Capture the cell that displays the provided text and extract its [X, Y] central coordinate. 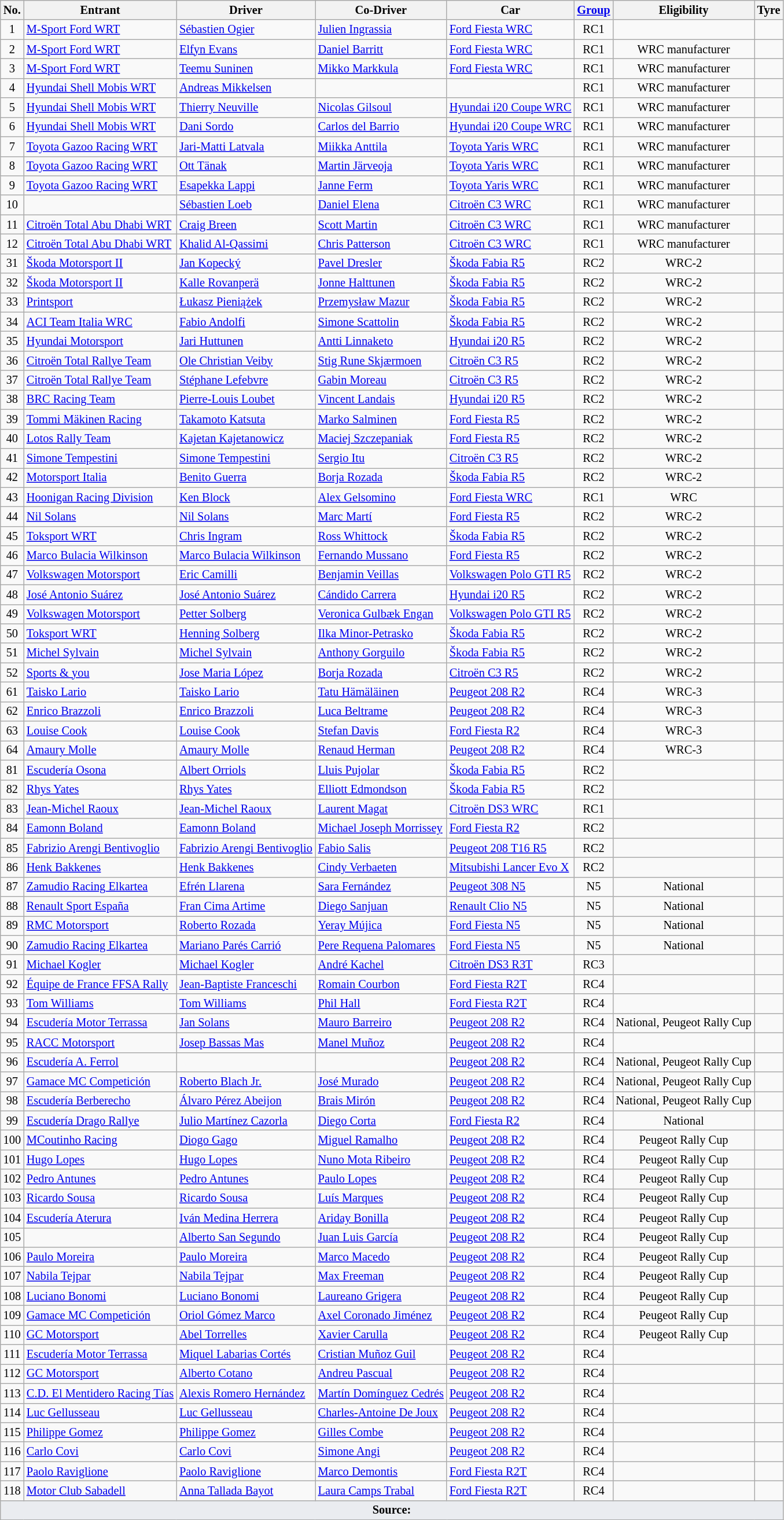
Maciej Szczepaniak [381, 439]
Mikko Markkula [381, 68]
Group [594, 10]
Daniel Barritt [381, 49]
Jean-Baptiste Franceschi [246, 984]
Petter Solberg [246, 614]
92 [12, 984]
88 [12, 906]
Motorsport Italia [100, 478]
37 [12, 380]
105 [12, 1238]
Sara Fernández [381, 887]
Jan Solans [246, 1023]
Abel Torrelles [246, 1335]
Co-Driver [381, 10]
61 [12, 692]
Stéphane Lefebvre [246, 380]
48 [12, 594]
Citroën DS3 WRC [510, 809]
Fran Cima Artime [246, 906]
Esapekka Lappi [246, 185]
Phil Hall [381, 1004]
ACI Team Italia WRC [100, 322]
113 [12, 1393]
Kalle Rovanperä [246, 283]
Renaud Herman [381, 750]
Car [510, 10]
Ilka Minor-Petrasko [381, 633]
Dani Sordo [246, 127]
Luís Marques [381, 1198]
Hoonigan Racing Division [100, 497]
112 [12, 1374]
Escudería Aterura [100, 1218]
Manel Muñoz [381, 1042]
Alberto Cotano [246, 1374]
86 [12, 867]
Peugeot 308 N5 [510, 887]
Nuno Mota Ribeiro [381, 1159]
Romain Courbon [381, 984]
Chris Ingram [246, 536]
Peugeot 208 T16 R5 [510, 848]
Julio Martínez Cazorla [246, 1121]
Paulo Lopes [381, 1179]
Andreu Pascual [381, 1374]
116 [12, 1452]
83 [12, 809]
André Kachel [381, 965]
Takamoto Katsuta [246, 419]
Jari-Matti Latvala [246, 146]
43 [12, 497]
3 [12, 68]
Roberto Blach Jr. [246, 1081]
39 [12, 419]
Driver [246, 10]
Eric Camilli [246, 575]
Sébastien Ogier [246, 30]
107 [12, 1276]
Marko Salminen [381, 419]
94 [12, 1023]
41 [12, 458]
4 [12, 88]
Sébastien Loeb [246, 205]
49 [12, 614]
64 [12, 750]
Alberto San Segundo [246, 1238]
6 [12, 127]
Łukasz Pieniążek [246, 302]
Escudería Drago Rallye [100, 1121]
50 [12, 633]
Chris Patterson [381, 244]
Citroën DS3 R3T [510, 965]
Teemu Suninen [246, 68]
Pierre-Louis Loubet [246, 399]
109 [12, 1315]
Vincent Landais [381, 399]
Stig Rune Skjærmoen [381, 361]
111 [12, 1354]
Jari Huttunen [246, 341]
Luca Beltrame [381, 711]
Mitsubishi Lancer Evo X [510, 867]
11 [12, 225]
RC3 [594, 965]
Albert Orriols [246, 770]
Fernando Mussano [381, 556]
Motor Club Sabadell [100, 1490]
8 [12, 166]
José Murado [381, 1081]
Alex Gelsomino [381, 497]
Henning Solberg [246, 633]
115 [12, 1432]
Mariano Parés Carrió [246, 945]
Scott Martin [381, 225]
Jose Maria López [246, 673]
103 [12, 1198]
Simone Angi [381, 1452]
BRC Racing Team [100, 399]
Cándido Carrera [381, 594]
Janne Ferm [381, 185]
Gabin Moreau [381, 380]
91 [12, 965]
82 [12, 790]
Ott Tänak [246, 166]
97 [12, 1081]
106 [12, 1257]
85 [12, 848]
Laurent Magat [381, 809]
Pavel Dresler [381, 263]
108 [12, 1296]
Carlos del Barrio [381, 127]
Josep Bassas Mas [246, 1042]
Álvaro Pérez Abeijon [246, 1101]
Gilles Combe [381, 1432]
42 [12, 478]
Yeray Mújica [381, 926]
Elfyn Evans [246, 49]
Martín Domínguez Cedrés [381, 1393]
32 [12, 283]
Miguel Ramalho [381, 1140]
Andreas Mikkelsen [246, 88]
89 [12, 926]
Khalid Al-Qassimi [246, 244]
Diego Corta [381, 1121]
102 [12, 1179]
Cindy Verbaeten [381, 867]
10 [12, 205]
84 [12, 828]
Hyundai Motorsport [100, 341]
Martin Järveoja [381, 166]
Roberto Rozada [246, 926]
Miikka Anttila [381, 146]
93 [12, 1004]
Antti Linnaketo [381, 341]
Escudería Berberecho [100, 1101]
WRC [683, 497]
Xavier Carulla [381, 1335]
Alexis Romero Hernández [246, 1393]
Pere Requena Palomares [381, 945]
Fabio Salis [381, 848]
118 [12, 1490]
Thierry Neuville [246, 108]
104 [12, 1218]
Source: [392, 1510]
Ole Christian Veiby [246, 361]
Juan Luis García [381, 1238]
Daniel Elena [381, 205]
34 [12, 322]
Tatu Hämäläinen [381, 692]
Équipe de France FFSA Rally [100, 984]
81 [12, 770]
40 [12, 439]
35 [12, 341]
31 [12, 263]
Laura Camps Trabal [381, 1490]
Stefan Davis [381, 731]
87 [12, 887]
5 [12, 108]
Oriol Gómez Marco [246, 1315]
Mauro Barreiro [381, 1023]
12 [12, 244]
C.D. El Mentidero Racing Tías [100, 1393]
51 [12, 653]
Escudería A. Ferrol [100, 1062]
Diego Sanjuan [381, 906]
Ross Whittock [381, 536]
Elliott Edmondson [381, 790]
110 [12, 1335]
63 [12, 731]
Anna Tallada Bayot [246, 1490]
99 [12, 1121]
45 [12, 536]
98 [12, 1101]
Kajetan Kajetanowicz [246, 439]
Michael Joseph Morrissey [381, 828]
Brais Mirón [381, 1101]
Miquel Labarias Cortés [246, 1354]
9 [12, 185]
Marco Macedo [381, 1257]
7 [12, 146]
46 [12, 556]
Jan Kopecký [246, 263]
36 [12, 361]
Renault Sport España [100, 906]
101 [12, 1159]
Craig Breen [246, 225]
Veronica Gulbæk Engan [381, 614]
2 [12, 49]
Fabio Andolfi [246, 322]
38 [12, 399]
MCoutinho Racing [100, 1140]
Ken Block [246, 497]
96 [12, 1062]
Diogo Gago [246, 1140]
33 [12, 302]
Iván Medina Herrera [246, 1218]
Lluis Pujolar [381, 770]
95 [12, 1042]
Julien Ingrassia [381, 30]
Marco Demontis [381, 1471]
RMC Motorsport [100, 926]
Escudería Osona [100, 770]
Tyre [769, 10]
Benjamin Veillas [381, 575]
Jonne Halttunen [381, 283]
No. [12, 10]
Eligibility [683, 10]
62 [12, 711]
Tommi Mäkinen Racing [100, 419]
Printsport [100, 302]
Nicolas Gilsoul [381, 108]
Anthony Gorguilo [381, 653]
44 [12, 516]
Przemysław Mazur [381, 302]
Sergio Itu [381, 458]
90 [12, 945]
Cristian Muñoz Guil [381, 1354]
Axel Coronado Jiménez [381, 1315]
100 [12, 1140]
114 [12, 1413]
47 [12, 575]
RACC Motorsport [100, 1042]
Charles-Antoine De Joux [381, 1413]
Benito Guerra [246, 478]
Ariday Bonilla [381, 1218]
Max Freeman [381, 1276]
52 [12, 673]
Marc Martí [381, 516]
Efrén Llarena [246, 887]
Entrant [100, 10]
Sports & you [100, 673]
Laureano Grigera [381, 1296]
Renault Clio N5 [510, 906]
Simone Scattolin [381, 322]
117 [12, 1471]
1 [12, 30]
Lotos Rally Team [100, 439]
